Return (X, Y) of the center of cell containing provided text 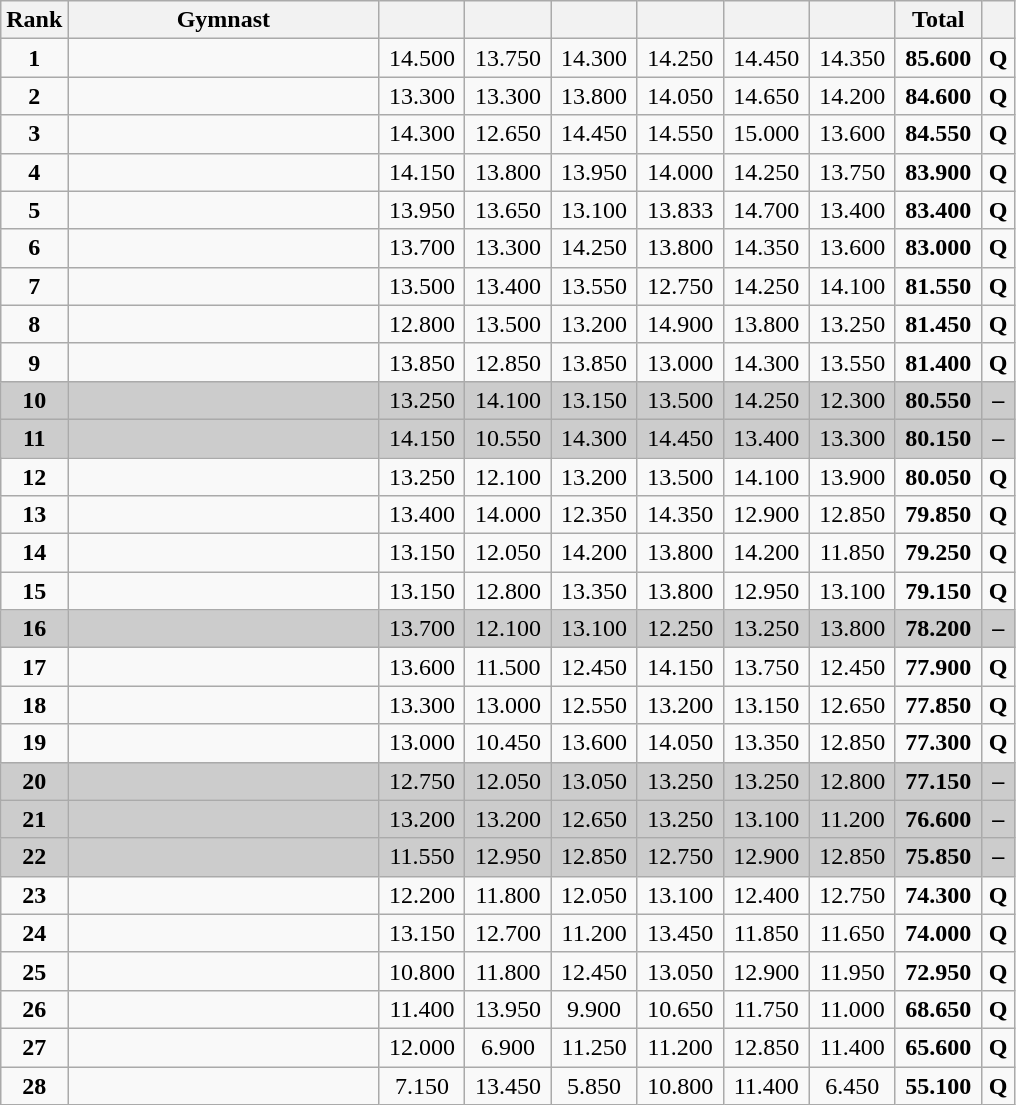
9 (34, 362)
Rank (34, 20)
28 (34, 1085)
6.900 (508, 1047)
Total (938, 20)
22 (34, 857)
14.900 (680, 324)
14.700 (766, 210)
21 (34, 819)
83.400 (938, 210)
14.500 (422, 58)
25 (34, 971)
77.850 (938, 705)
77.150 (938, 781)
12 (34, 477)
3 (34, 134)
13 (34, 515)
2 (34, 96)
14 (34, 553)
10.450 (508, 743)
11.250 (594, 1047)
5 (34, 210)
10.650 (680, 1009)
76.600 (938, 819)
15.000 (766, 134)
78.200 (938, 629)
79.250 (938, 553)
85.600 (938, 58)
74.300 (938, 895)
4 (34, 172)
11.500 (508, 667)
68.650 (938, 1009)
74.000 (938, 933)
12.250 (680, 629)
18 (34, 705)
65.600 (938, 1047)
83.000 (938, 248)
17 (34, 667)
12.300 (852, 400)
12.000 (422, 1047)
14.550 (680, 134)
6.450 (852, 1085)
10.550 (508, 438)
7 (34, 286)
8 (34, 324)
81.400 (938, 362)
12.700 (508, 933)
79.150 (938, 591)
84.550 (938, 134)
15 (34, 591)
80.150 (938, 438)
26 (34, 1009)
6 (34, 248)
77.300 (938, 743)
20 (34, 781)
10 (34, 400)
12.350 (594, 515)
13.650 (508, 210)
77.900 (938, 667)
12.400 (766, 895)
11.000 (852, 1009)
72.950 (938, 971)
79.850 (938, 515)
9.900 (594, 1009)
83.900 (938, 172)
12.200 (422, 895)
19 (34, 743)
81.450 (938, 324)
14.650 (766, 96)
81.550 (938, 286)
12.550 (594, 705)
13.833 (680, 210)
13.900 (852, 477)
1 (34, 58)
11.750 (766, 1009)
23 (34, 895)
24 (34, 933)
55.100 (938, 1085)
5.850 (594, 1085)
11 (34, 438)
75.850 (938, 857)
80.050 (938, 477)
11.650 (852, 933)
11.550 (422, 857)
27 (34, 1047)
Gymnast (224, 20)
84.600 (938, 96)
7.150 (422, 1085)
11.950 (852, 971)
80.550 (938, 400)
16 (34, 629)
